Locate the cell with the specified text and output its (X, Y) center coordinate. 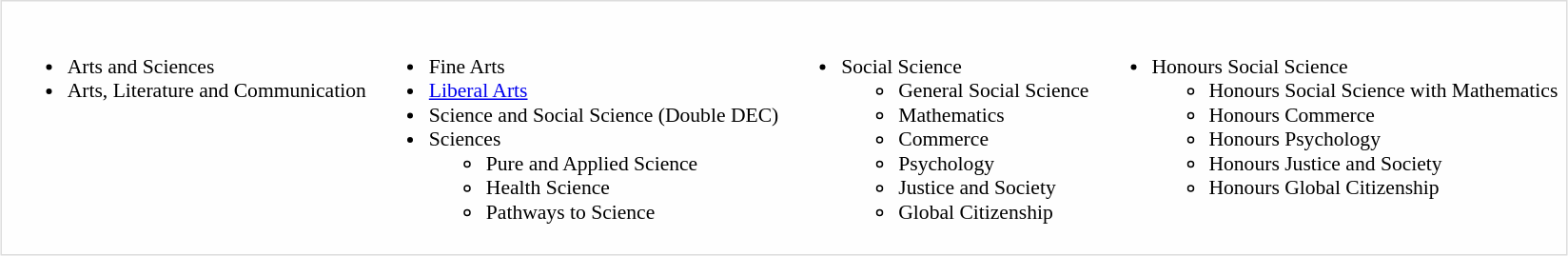
Social ScienceGeneral Social ScienceMathematicsCommercePsychologyJustice and SocietyGlobal Citizenship (936, 128)
Honours Social ScienceHonours Social Science with MathematicsHonours CommerceHonours PsychologyHonours Justice and SocietyHonours Global Citizenship (1326, 128)
Fine ArtsLiberal ArtsScience and Social Science (Double DEC)SciencesPure and Applied ScienceHealth SciencePathways to Science (575, 128)
Arts and SciencesArts, Literature and Communication (188, 128)
